Locate the cell with the specified text and output its (X, Y) center coordinate. 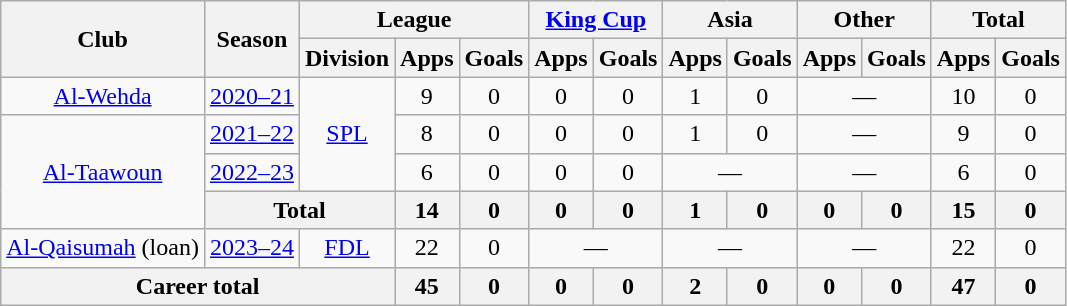
2023–24 (252, 248)
League (414, 20)
Al-Taawoun (103, 172)
8 (427, 134)
2020–21 (252, 96)
Division (346, 58)
10 (963, 96)
King Cup (596, 20)
Asia (730, 20)
Other (864, 20)
Al-Wehda (103, 96)
45 (427, 286)
47 (963, 286)
Al-Qaisumah (loan) (103, 248)
Season (252, 39)
15 (963, 210)
Career total (198, 286)
2022–23 (252, 172)
2 (695, 286)
Club (103, 39)
14 (427, 210)
2021–22 (252, 134)
SPL (346, 134)
FDL (346, 248)
